Pinpoint the cell where the given text exists, returning its (x, y) midpoint coordinate. 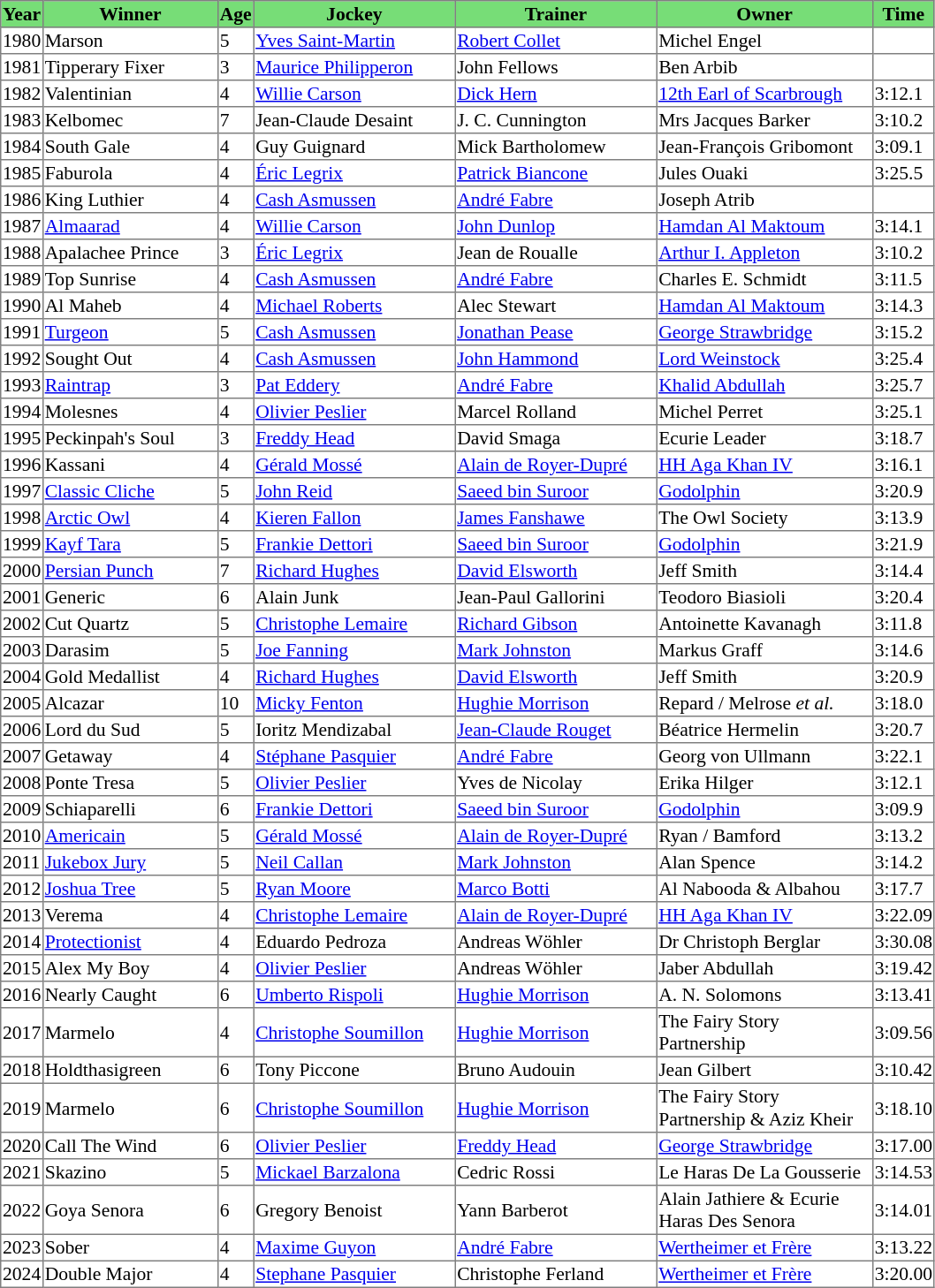
Maurice Philipperon (354, 67)
Yann Barberot (556, 1210)
Joseph Atrib (764, 200)
2022 (22, 1210)
1985 (22, 173)
2009 (22, 809)
Michael Roberts (354, 306)
2012 (22, 889)
1988 (22, 253)
David Smaga (556, 438)
Markus Graff (764, 650)
Ioritz Mendizabal (354, 730)
Jonathan Pease (556, 332)
2014 (22, 942)
2000 (22, 571)
Kassani (130, 465)
Tony Piccone (354, 1070)
Jaber Abdullah (764, 968)
Alan Spence (764, 862)
2003 (22, 650)
Jockey (354, 14)
Jukebox Jury (130, 862)
Stéphane Pasquier (354, 756)
Jean Gilbert (764, 1070)
3:18.7 (903, 438)
Al Maheb (130, 306)
Michel Engel (764, 41)
John Hammond (556, 359)
Eduardo Pedroza (354, 942)
3:11.5 (903, 279)
Teodoro Biasioli (764, 597)
John Reid (354, 491)
Sober (130, 1247)
Jean de Roualle (556, 253)
3:22.09 (903, 915)
Double Major (130, 1274)
3:18.10 (903, 1108)
Trainer (556, 14)
1990 (22, 306)
2011 (22, 862)
Erika Hilger (764, 783)
Jean-François Gribomont (764, 147)
1995 (22, 438)
Mrs Jacques Barker (764, 120)
Protectionist (130, 942)
Top Sunrise (130, 279)
3:14.01 (903, 1210)
3:14.2 (903, 862)
Bruno Audouin (556, 1070)
Molesnes (130, 412)
3:20.7 (903, 730)
Jean-Claude Desaint (354, 120)
Lord du Sud (130, 730)
Classic Cliche (130, 491)
2013 (22, 915)
Turgeon (130, 332)
1993 (22, 385)
3:19.42 (903, 968)
Béatrice Hermelin (764, 730)
Sought Out (130, 359)
10 (235, 703)
2016 (22, 995)
1984 (22, 147)
3:25.7 (903, 385)
3:18.0 (903, 703)
Joshua Tree (130, 889)
John Dunlop (556, 226)
3:13.41 (903, 995)
Raintrap (130, 385)
1992 (22, 359)
1999 (22, 544)
Alex My Boy (130, 968)
King Luthier (130, 200)
1983 (22, 120)
Alain Jathiere & Ecurie Haras Des Senora (764, 1210)
1982 (22, 94)
3:14.6 (903, 650)
Age (235, 14)
Year (22, 14)
Patrick Biancone (556, 173)
Jean-Claude Rouget (556, 730)
Call The Wind (130, 1146)
3:13.9 (903, 518)
1996 (22, 465)
Americain (130, 836)
The Fairy Story Partnership (764, 1033)
Yves Saint-Martin (354, 41)
3:17.7 (903, 889)
Nearly Caught (130, 995)
James Fanshawe (556, 518)
Khalid Abdullah (764, 385)
The Owl Society (764, 518)
Robert Collet (556, 41)
1989 (22, 279)
Kayf Tara (130, 544)
Generic (130, 597)
3:09.56 (903, 1033)
Neil Callan (354, 862)
Skazino (130, 1172)
3:25.5 (903, 173)
Arctic Owl (130, 518)
Alain Junk (354, 597)
Al Nabooda & Albahou (764, 889)
Michel Perret (764, 412)
3:22.1 (903, 756)
Gold Medallist (130, 677)
Arthur I. Appleton (764, 253)
3:15.2 (903, 332)
Mick Bartholomew (556, 147)
3:14.3 (903, 306)
Georg von Ullmann (764, 756)
2023 (22, 1247)
Getaway (130, 756)
Marson (130, 41)
Apalachee Prince (130, 253)
Cut Quartz (130, 624)
Schiaparelli (130, 809)
Ryan Moore (354, 889)
The Fairy Story Partnership & Aziz Kheir (764, 1108)
Jules Ouaki (764, 173)
1980 (22, 41)
2017 (22, 1033)
South Gale (130, 147)
Maxime Guyon (354, 1247)
1981 (22, 67)
Dick Hern (556, 94)
3:25.4 (903, 359)
Alec Stewart (556, 306)
Marcel Rolland (556, 412)
Faburola (130, 173)
Micky Fenton (354, 703)
Christophe Ferland (556, 1274)
3:30.08 (903, 942)
3:17.00 (903, 1146)
2002 (22, 624)
Cedric Rossi (556, 1172)
Jean-Paul Gallorini (556, 597)
Time (903, 14)
Gregory Benoist (354, 1210)
1994 (22, 412)
2021 (22, 1172)
Ecurie Leader (764, 438)
Pat Eddery (354, 385)
2020 (22, 1146)
Darasim (130, 650)
Goya Senora (130, 1210)
Tipperary Fixer (130, 67)
3:10.42 (903, 1070)
John Fellows (556, 67)
2008 (22, 783)
2010 (22, 836)
Joe Fanning (354, 650)
2005 (22, 703)
Yves de Nicolay (556, 783)
Kieren Fallon (354, 518)
Dr Christoph Berglar (764, 942)
Verema (130, 915)
Kelbomec (130, 120)
1991 (22, 332)
3:21.9 (903, 544)
2004 (22, 677)
2019 (22, 1108)
Lord Weinstock (764, 359)
3:14.53 (903, 1172)
3:14.1 (903, 226)
Marco Botti (556, 889)
Umberto Rispoli (354, 995)
Ponte Tresa (130, 783)
Almaarad (130, 226)
3:09.1 (903, 147)
3:16.1 (903, 465)
3:20.00 (903, 1274)
1998 (22, 518)
Persian Punch (130, 571)
Holdthasigreen (130, 1070)
A. N. Solomons (764, 995)
3:25.1 (903, 412)
Stephane Pasquier (354, 1274)
3:11.8 (903, 624)
J. C. Cunnington (556, 120)
3:09.9 (903, 809)
2018 (22, 1070)
2006 (22, 730)
3:13.2 (903, 836)
Alcazar (130, 703)
Valentinian (130, 94)
Winner (130, 14)
Peckinpah's Soul (130, 438)
2015 (22, 968)
2007 (22, 756)
Repard / Melrose et al. (764, 703)
Charles E. Schmidt (764, 279)
Mickael Barzalona (354, 1172)
Richard Gibson (556, 624)
Guy Guignard (354, 147)
12th Earl of Scarbrough (764, 94)
1997 (22, 491)
3:20.4 (903, 597)
Ryan / Bamford (764, 836)
3:13.22 (903, 1247)
1987 (22, 226)
2024 (22, 1274)
Owner (764, 14)
Ben Arbib (764, 67)
Le Haras De La Gousserie (764, 1172)
1986 (22, 200)
Antoinette Kavanagh (764, 624)
2001 (22, 597)
3:14.4 (903, 571)
